Return (X, Y) of the center of cell containing provided text 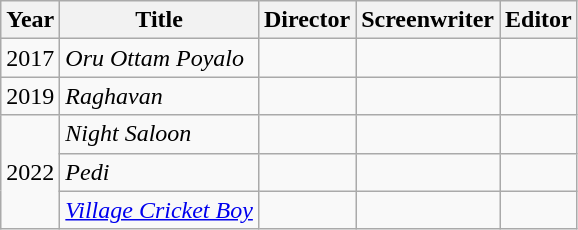
Village Cricket Boy (160, 210)
Pedi (160, 172)
Title (160, 20)
Screenwriter (428, 20)
Oru Ottam Poyalo (160, 58)
Editor (539, 20)
Raghavan (160, 96)
Night Saloon (160, 134)
Director (306, 20)
2017 (30, 58)
Year (30, 20)
2019 (30, 96)
2022 (30, 172)
